Capture the cell that displays the provided text and extract its [X, Y] central coordinate. 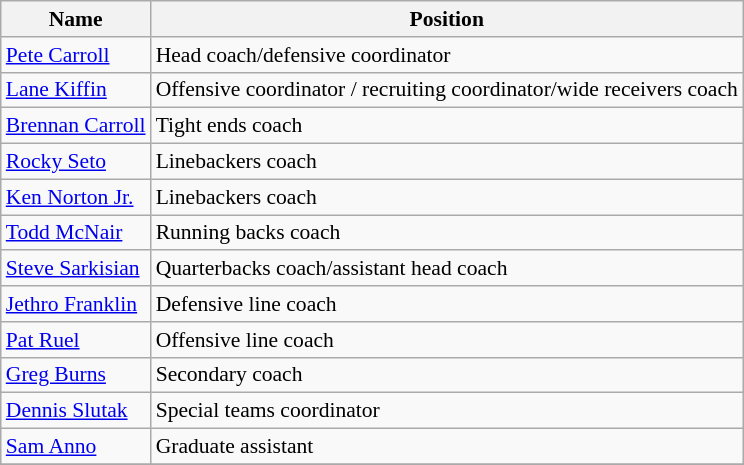
Position [447, 19]
Graduate assistant [447, 447]
Running backs coach [447, 233]
Rocky Seto [76, 162]
Tight ends coach [447, 126]
Name [76, 19]
Lane Kiffin [76, 90]
Quarterbacks coach/assistant head coach [447, 269]
Head coach/defensive coordinator [447, 55]
Brennan Carroll [76, 126]
Todd McNair [76, 233]
Secondary coach [447, 375]
Special teams coordinator [447, 411]
Greg Burns [76, 375]
Sam Anno [76, 447]
Jethro Franklin [76, 304]
Offensive line coach [447, 340]
Ken Norton Jr. [76, 197]
Steve Sarkisian [76, 269]
Defensive line coach [447, 304]
Dennis Slutak [76, 411]
Pete Carroll [76, 55]
Offensive coordinator / recruiting coordinator/wide receivers coach [447, 90]
Pat Ruel [76, 340]
